For the text-containing cell, return its midpoint in (X, Y) coordinate format. 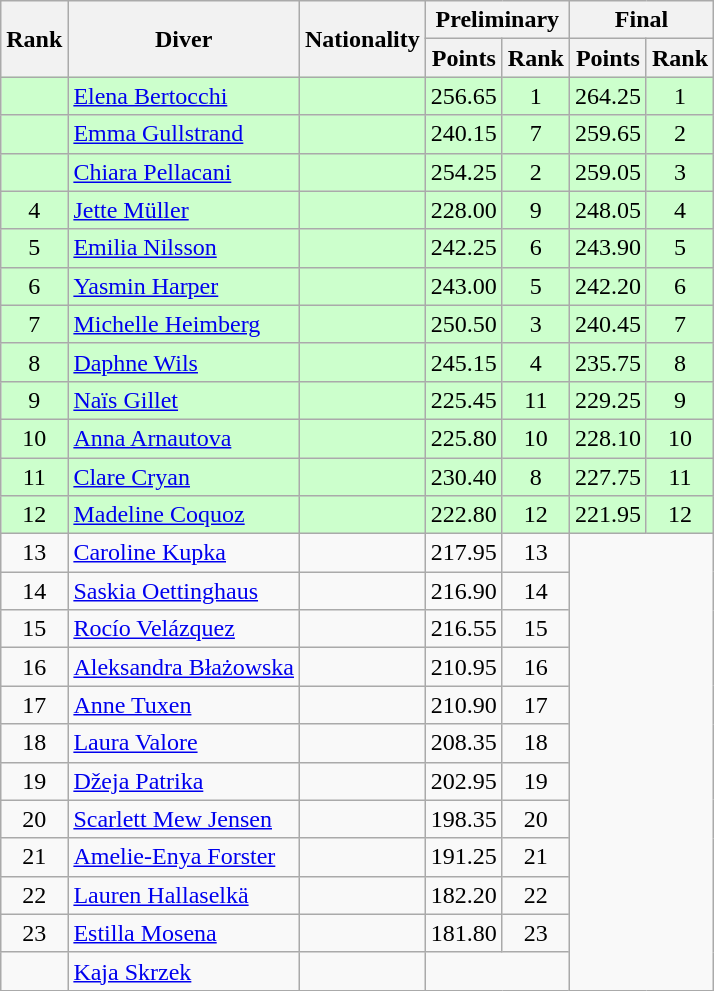
230.40 (464, 477)
243.00 (464, 286)
225.45 (464, 400)
Estilla Mosena (184, 933)
210.95 (464, 667)
Daphne Wils (184, 362)
198.35 (464, 819)
228.10 (608, 438)
245.15 (464, 362)
Elena Bertocchi (184, 96)
242.25 (464, 248)
Michelle Heimberg (184, 324)
222.80 (464, 515)
Amelie-Enya Forster (184, 857)
Caroline Kupka (184, 553)
254.25 (464, 172)
Lauren Hallaselkä (184, 895)
229.25 (608, 400)
Preliminary (497, 20)
264.25 (608, 96)
208.35 (464, 743)
235.75 (608, 362)
Anne Tuxen (184, 705)
Rocío Velázquez (184, 629)
242.20 (608, 286)
181.80 (464, 933)
Naïs Gillet (184, 400)
Nationality (363, 39)
259.65 (608, 134)
228.00 (464, 210)
240.15 (464, 134)
Anna Arnautova (184, 438)
Emilia Nilsson (184, 248)
Chiara Pellacani (184, 172)
Emma Gullstrand (184, 134)
210.90 (464, 705)
240.45 (608, 324)
Yasmin Harper (184, 286)
227.75 (608, 477)
259.05 (608, 172)
182.20 (464, 895)
216.55 (464, 629)
Kaja Skrzek (184, 971)
Diver (184, 39)
221.95 (608, 515)
216.90 (464, 591)
243.90 (608, 248)
Saskia Oettinghaus (184, 591)
202.95 (464, 781)
Džeja Patrika (184, 781)
225.80 (464, 438)
Aleksandra Błażowska (184, 667)
Madeline Coquoz (184, 515)
Final (641, 20)
Laura Valore (184, 743)
191.25 (464, 857)
Clare Cryan (184, 477)
217.95 (464, 553)
Scarlett Mew Jensen (184, 819)
Jette Müller (184, 210)
250.50 (464, 324)
248.05 (608, 210)
256.65 (464, 96)
